Output the [X, Y] coordinate of the center of the cell containing the given text.  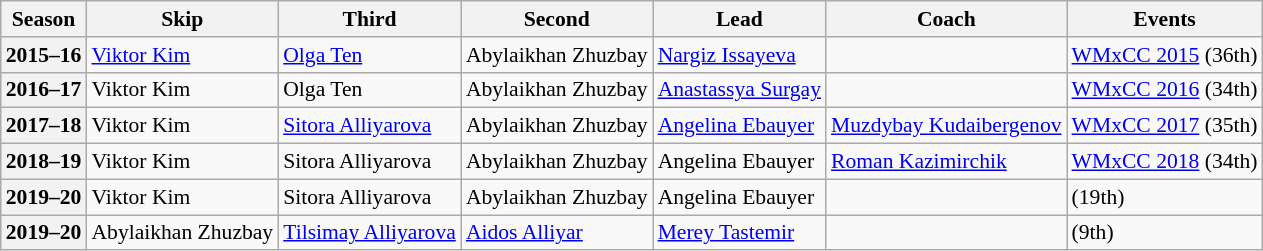
Merey Tastemir [740, 233]
2018–19 [44, 162]
2015–16 [44, 55]
(9th) [1165, 233]
Season [44, 19]
(19th) [1165, 197]
WMxCC 2018 (34th) [1165, 162]
Third [370, 19]
Second [557, 19]
Anastassya Surgay [740, 90]
Skip [182, 19]
Events [1165, 19]
2016–17 [44, 90]
Muzdybay Kudaibergenov [946, 126]
Tilsimay Alliyarova [370, 233]
WMxCC 2015 (36th) [1165, 55]
WMxCC 2017 (35th) [1165, 126]
Coach [946, 19]
Aidos Alliyar [557, 233]
Lead [740, 19]
WMxCC 2016 (34th) [1165, 90]
2017–18 [44, 126]
Nargiz Issayeva [740, 55]
Roman Kazimirchik [946, 162]
